Extract the [X, Y] coordinate from the center of the cell holding the provided text.  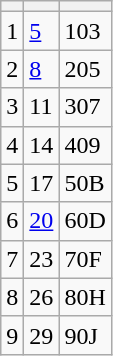
26 [42, 297]
4 [12, 145]
50B [85, 183]
3 [12, 107]
17 [42, 183]
2 [12, 69]
307 [85, 107]
409 [85, 145]
60D [85, 221]
20 [42, 221]
23 [42, 259]
70F [85, 259]
103 [85, 31]
6 [12, 221]
205 [85, 69]
11 [42, 107]
1 [12, 31]
90J [85, 335]
7 [12, 259]
80H [85, 297]
9 [12, 335]
14 [42, 145]
29 [42, 335]
